Capture the cell that displays the provided text and extract its [x, y] central coordinate. 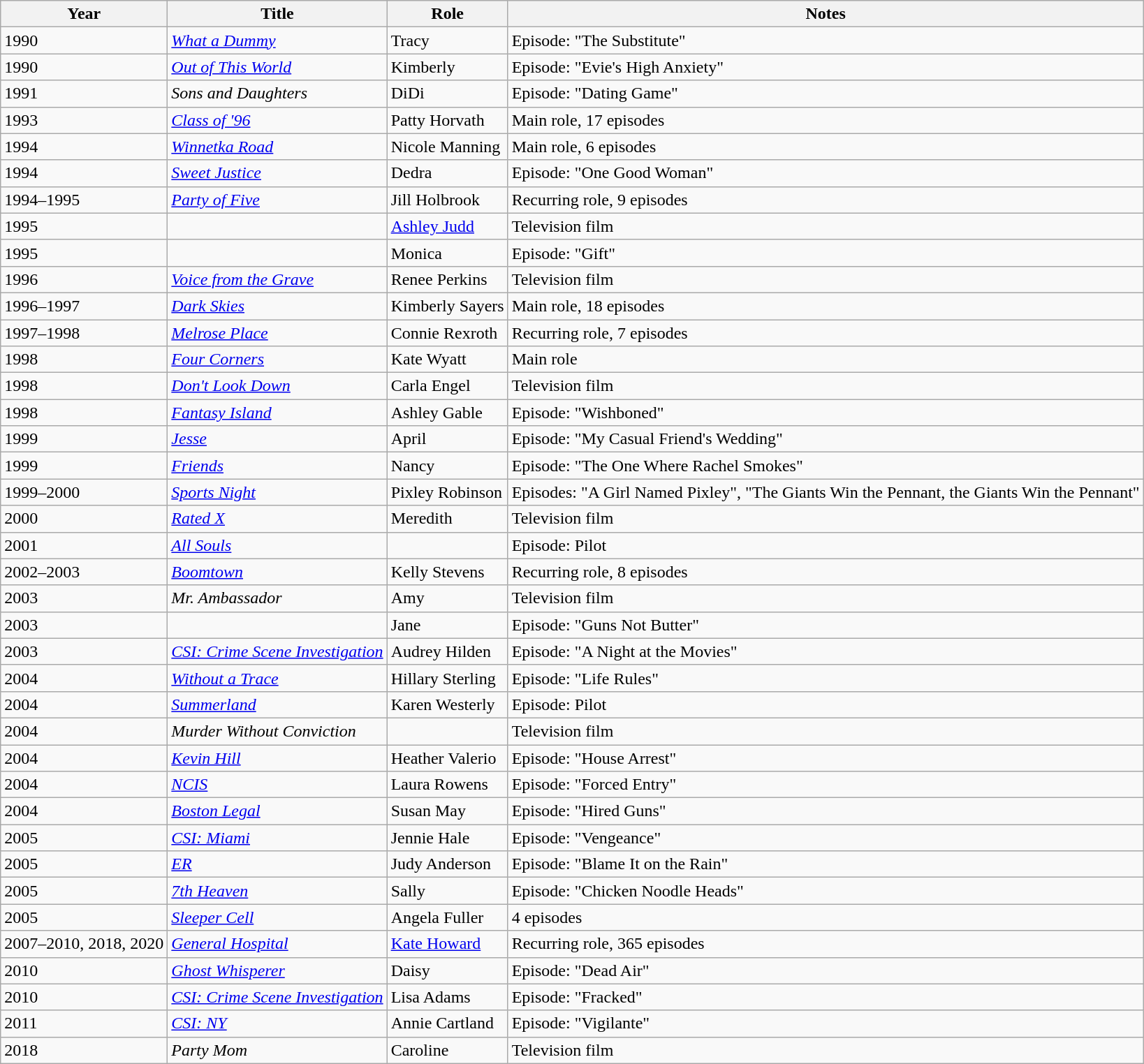
Hillary Sterling [447, 678]
Jane [447, 625]
Karen Westerly [447, 704]
2001 [84, 545]
CSI: Miami [277, 838]
Boomtown [277, 572]
Ghost Whisperer [277, 970]
Laura Rowens [447, 785]
2018 [84, 1050]
Episode: "My Casual Friend's Wedding" [826, 439]
Recurring role, 365 episodes [826, 944]
Episode: "Guns Not Butter" [826, 625]
Episode: "House Arrest" [826, 758]
What a Dummy [277, 40]
Kimberly [447, 67]
Episode: "Dating Game" [826, 94]
Episode: "Evie's High Anxiety" [826, 67]
Episode: "The One Where Rachel Smokes" [826, 466]
Nicole Manning [447, 147]
Don't Look Down [277, 386]
Out of This World [277, 67]
Monica [447, 253]
Episode: "Wishboned" [826, 413]
Without a Trace [277, 678]
Dark Skies [277, 306]
7th Heaven [277, 891]
1996–1997 [84, 306]
Lisa Adams [447, 997]
Jesse [277, 439]
2007–2010, 2018, 2020 [84, 944]
All Souls [277, 545]
Caroline [447, 1050]
General Hospital [277, 944]
2002–2003 [84, 572]
Episode: "The Substitute" [826, 40]
Main role, 18 episodes [826, 306]
Angela Fuller [447, 917]
Meredith [447, 519]
NCIS [277, 785]
Role [447, 14]
Class of '96 [277, 120]
Pixley Robinson [447, 492]
Party of Five [277, 200]
Kelly Stevens [447, 572]
Sweet Justice [277, 173]
April [447, 439]
Rated X [277, 519]
Kevin Hill [277, 758]
Kimberly Sayers [447, 306]
Recurring role, 8 episodes [826, 572]
Recurring role, 7 episodes [826, 333]
Sons and Daughters [277, 94]
Jill Holbrook [447, 200]
Main role, 6 episodes [826, 147]
Voice from the Grave [277, 279]
Patty Horvath [447, 120]
Episode: "Blame It on the Rain" [826, 864]
Carla Engel [447, 386]
Annie Cartland [447, 1024]
1994–1995 [84, 200]
Main role [826, 360]
ER [277, 864]
1991 [84, 94]
CSI: NY [277, 1024]
Sally [447, 891]
Winnetka Road [277, 147]
Sleeper Cell [277, 917]
Kate Wyatt [447, 360]
Ashley Judd [447, 226]
Episode: "Fracked" [826, 997]
Amy [447, 598]
Connie Rexroth [447, 333]
Recurring role, 9 episodes [826, 200]
Mr. Ambassador [277, 598]
Episode: "Forced Entry" [826, 785]
Judy Anderson [447, 864]
Episode: "A Night at the Movies" [826, 651]
Audrey Hilden [447, 651]
1993 [84, 120]
Title [277, 14]
Nancy [447, 466]
Episode: "Chicken Noodle Heads" [826, 891]
Ashley Gable [447, 413]
Jennie Hale [447, 838]
Tracy [447, 40]
4 episodes [826, 917]
Susan May [447, 811]
1996 [84, 279]
Renee Perkins [447, 279]
Episode: "One Good Woman" [826, 173]
1999–2000 [84, 492]
Melrose Place [277, 333]
Episode: "Vigilante" [826, 1024]
Episode: "Vengeance" [826, 838]
Episode: "Hired Guns" [826, 811]
DiDi [447, 94]
Notes [826, 14]
Year [84, 14]
2000 [84, 519]
Episode: "Gift" [826, 253]
Dedra [447, 173]
Sports Night [277, 492]
Party Mom [277, 1050]
Episodes: "A Girl Named Pixley", "The Giants Win the Pennant, the Giants Win the Pennant" [826, 492]
Heather Valerio [447, 758]
Four Corners [277, 360]
1997–1998 [84, 333]
Fantasy Island [277, 413]
Episode: "Dead Air" [826, 970]
Boston Legal [277, 811]
2011 [84, 1024]
Murder Without Conviction [277, 731]
Main role, 17 episodes [826, 120]
Kate Howard [447, 944]
Daisy [447, 970]
Summerland [277, 704]
Friends [277, 466]
Episode: "Life Rules" [826, 678]
